Locate the cell with the specified text and output its [x, y] center coordinate. 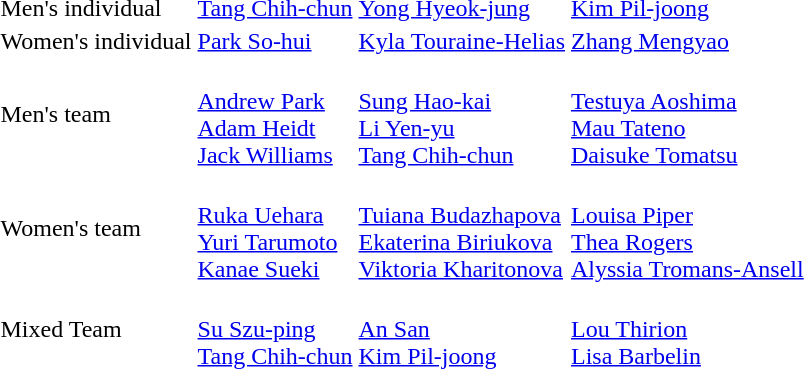
Andrew ParkAdam HeidtJack Williams [275, 114]
Tuiana BudazhapovaEkaterina BiriukovaViktoria Kharitonova [462, 228]
Ruka UeharaYuri TarumotoKanae Sueki [275, 228]
Park So-hui [275, 41]
Sung Hao-kaiLi Yen-yuTang Chih-chun [462, 114]
Kyla Touraine-Helias [462, 41]
